Return the (X, Y) coordinate for the center point of the cell that contains the specified text.  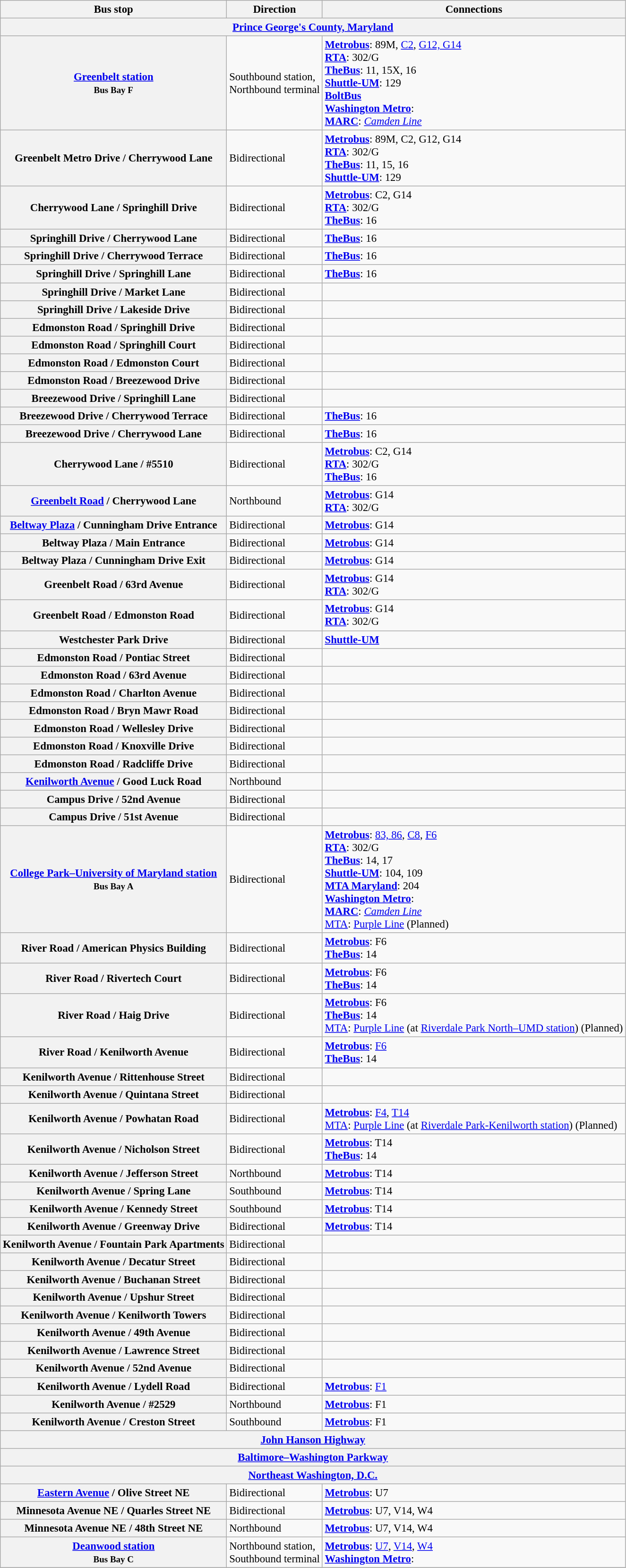
Breezewood Drive / Cherrywood Lane (113, 434)
Metrobus: F4, T14 MTA: Purple Line (at Riverdale Park-Kenilworth station) (Planned) (474, 1118)
Edmonston Road / 63rd Avenue (113, 675)
Kenilworth Avenue / Powhatan Road (113, 1118)
Springhill Drive / Cherrywood Lane (113, 239)
Edmonston Road / Wellesley Drive (113, 728)
Springhill Drive / Lakeside Drive (113, 309)
Beltway Plaza / Cunningham Drive Entrance (113, 525)
River Road / Rivertech Court (113, 979)
Campus Drive / 51st Avenue (113, 817)
Bus stop (113, 9)
Metrobus: 89M, C2, G12, G14 RTA: 302/G TheBus: 11, 15X, 16 Shuttle-UM: 129 BoltBus Washington Metro: MARC: Camden Line (474, 83)
Kenilworth Avenue / Kennedy Street (113, 1209)
River Road / Haig Drive (113, 1015)
Shuttle-UM (474, 639)
Springhill Drive / Cherrywood Terrace (113, 256)
Metrobus: U7 (474, 1493)
Cherrywood Lane / Springhill Drive (113, 208)
Kenilworth Avenue / Spring Lane (113, 1191)
Greenbelt stationBus Bay F (113, 83)
Southbound station,Northbound terminal (274, 83)
Deanwood stationBus Bay C (113, 1553)
Beltway Plaza / Cunningham Drive Exit (113, 561)
Campus Drive / 52nd Avenue (113, 800)
Edmonston Road / Edmonston Court (113, 363)
Kenilworth Avenue / Quintana Street (113, 1094)
Connections (474, 9)
River Road / American Physics Building (113, 948)
Kenilworth Avenue / Decatur Street (113, 1262)
Edmonston Road / Springhill Drive (113, 327)
Springhill Drive / Market Lane (113, 292)
Direction (274, 9)
Kenilworth Avenue / Fountain Park Apartments (113, 1244)
Kenilworth Avenue / 52nd Avenue (113, 1369)
Greenbelt Metro Drive / Cherrywood Lane (113, 159)
Kenilworth Avenue / Good Luck Road (113, 782)
Kenilworth Avenue / Creston Street (113, 1422)
Kenilworth Avenue / Jefferson Street (113, 1173)
Breezewood Drive / Cherrywood Terrace (113, 416)
Edmonston Road / Breezewood Drive (113, 381)
Edmonston Road / Knoxville Drive (113, 746)
Kenilworth Avenue / Rittenhouse Street (113, 1077)
Kenilworth Avenue / Nicholson Street (113, 1149)
Kenilworth Avenue / 49th Avenue (113, 1333)
Greenbelt Road / 63rd Avenue (113, 585)
River Road / Kenilworth Avenue (113, 1052)
Cherrywood Lane / #5510 (113, 464)
Beltway Plaza / Main Entrance (113, 543)
Edmonston Road / Pontiac Street (113, 657)
Baltimore–Washington Parkway (313, 1457)
Edmonston Road / Charlton Avenue (113, 693)
Kenilworth Avenue / #2529 (113, 1404)
Kenilworth Avenue / Upshur Street (113, 1297)
Kenilworth Avenue / Greenway Drive (113, 1227)
Edmonston Road / Springhill Court (113, 345)
Metrobus: U7, V14, W4 Washington Metro: (474, 1553)
Metrobus: T14 TheBus: 14 (474, 1149)
College Park–University of Maryland stationBus Bay A (113, 879)
Edmonston Road / Radcliffe Drive (113, 764)
Westchester Park Drive (113, 639)
Kenilworth Avenue / Lydell Road (113, 1386)
Northbound station,Southbound terminal (274, 1553)
Metrobus: 89M, C2, G12, G14 RTA: 302/G TheBus: 11, 15, 16 Shuttle-UM: 129 (474, 159)
Kenilworth Avenue / Lawrence Street (113, 1351)
Eastern Avenue / Olive Street NE (113, 1493)
Kenilworth Avenue / Kenilworth Towers (113, 1315)
Prince George's County, Maryland (313, 27)
Edmonston Road / Bryn Mawr Road (113, 711)
Greenbelt Road / Cherrywood Lane (113, 502)
Kenilworth Avenue / Buchanan Street (113, 1280)
Breezewood Drive / Springhill Lane (113, 398)
Minnesota Avenue NE / 48th Street NE (113, 1528)
John Hanson Highway (313, 1440)
Greenbelt Road / Edmonston Road (113, 616)
Metrobus: F6 TheBus: 14 MTA: Purple Line (at Riverdale Park North–UMD station) (Planned) (474, 1015)
Springhill Drive / Springhill Lane (113, 274)
Minnesota Avenue NE / Quarles Street NE (113, 1510)
Northeast Washington, D.C. (313, 1475)
